From the cell containing the given text, extract its center point as [x, y] coordinate. 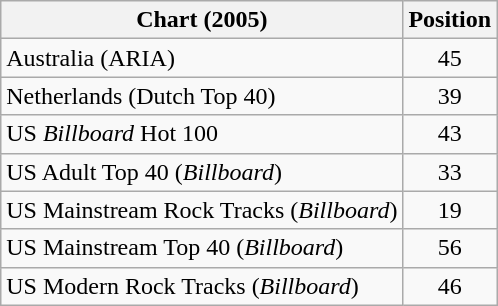
Australia (ARIA) [202, 58]
US Billboard Hot 100 [202, 134]
Chart (2005) [202, 20]
Netherlands (Dutch Top 40) [202, 96]
US Adult Top 40 (Billboard) [202, 172]
19 [450, 210]
Position [450, 20]
33 [450, 172]
46 [450, 286]
39 [450, 96]
US Modern Rock Tracks (Billboard) [202, 286]
45 [450, 58]
43 [450, 134]
56 [450, 248]
US Mainstream Top 40 (Billboard) [202, 248]
US Mainstream Rock Tracks (Billboard) [202, 210]
